Find where the given text appears and provide that cell's center as [X, Y] coordinate. 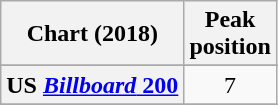
Peak position [230, 34]
US Billboard 200 [92, 85]
7 [230, 85]
Chart (2018) [92, 34]
